Scan for the cell matching the given text and deliver its (X, Y) coordinate at center. 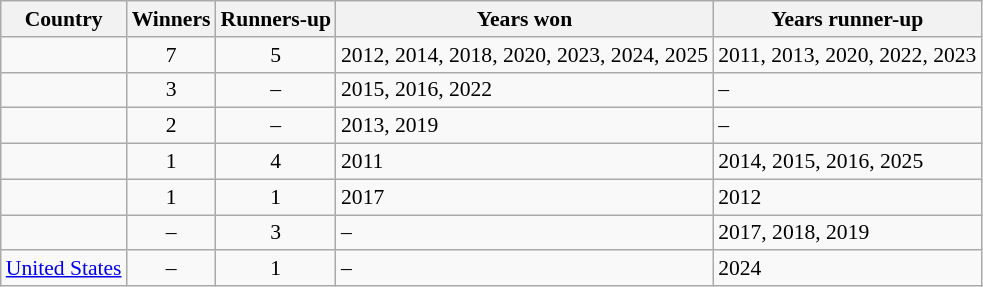
Runners-up (275, 19)
2013, 2019 (524, 126)
2011, 2013, 2020, 2022, 2023 (847, 55)
Years won (524, 19)
5 (275, 55)
2015, 2016, 2022 (524, 90)
7 (172, 55)
2017 (524, 197)
2014, 2015, 2016, 2025 (847, 162)
2012 (847, 197)
United States (64, 269)
Winners (172, 19)
2012, 2014, 2018, 2020, 2023, 2024, 2025 (524, 55)
2011 (524, 162)
4 (275, 162)
2 (172, 126)
2017, 2018, 2019 (847, 233)
Country (64, 19)
2024 (847, 269)
Years runner-up (847, 19)
